Search for the cell housing the specified text and yield its (X, Y) center coordinate. 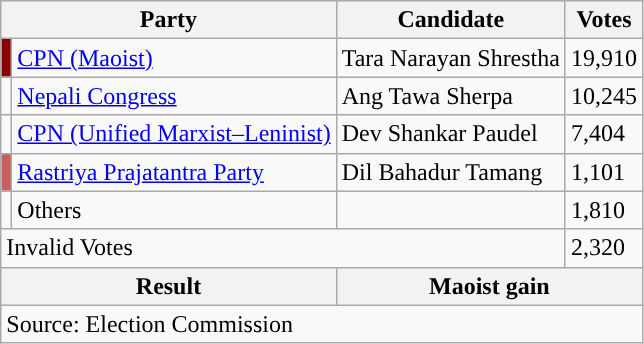
Maoist gain (489, 286)
Tara Narayan Shrestha (450, 58)
1,101 (604, 172)
7,404 (604, 134)
CPN (Unified Marxist–Leninist) (174, 134)
19,910 (604, 58)
Votes (604, 20)
Others (174, 210)
Dil Bahadur Tamang (450, 172)
Invalid Votes (284, 248)
1,810 (604, 210)
Candidate (450, 20)
Rastriya Prajatantra Party (174, 172)
2,320 (604, 248)
Ang Tawa Sherpa (450, 96)
Nepali Congress (174, 96)
10,245 (604, 96)
Party (168, 20)
Result (168, 286)
CPN (Maoist) (174, 58)
Dev Shankar Paudel (450, 134)
Source: Election Commission (322, 324)
